Return the [x, y] coordinate for the center point of the cell that contains the specified text.  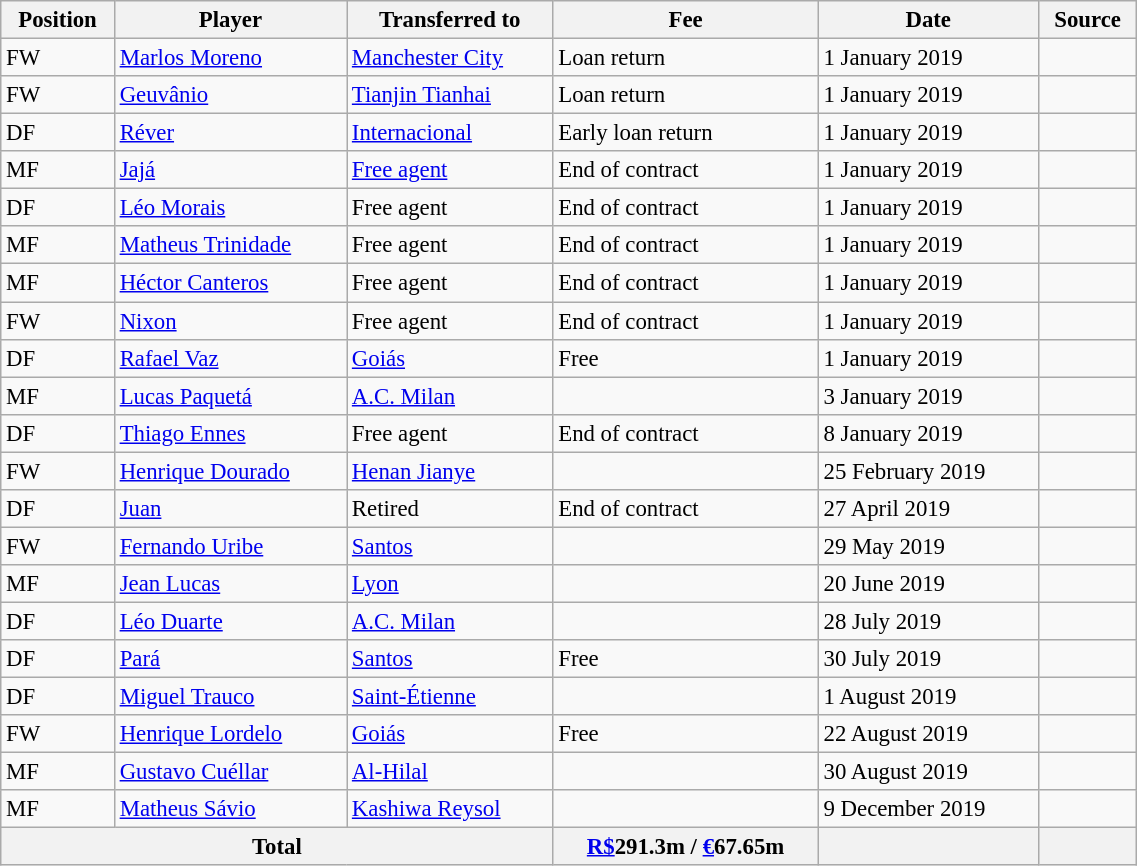
1 August 2019 [928, 697]
20 June 2019 [928, 584]
Juan [230, 509]
Léo Morais [230, 208]
Internacional [450, 133]
Henrique Dourado [230, 471]
Transferred to [450, 20]
Pará [230, 659]
Thiago Ennes [230, 433]
Early loan return [686, 133]
Matheus Trinidade [230, 245]
27 April 2019 [928, 509]
3 January 2019 [928, 396]
29 May 2019 [928, 546]
8 January 2019 [928, 433]
Gustavo Cuéllar [230, 772]
30 August 2019 [928, 772]
Source [1088, 20]
Nixon [230, 321]
Jajá [230, 170]
Matheus Sávio [230, 809]
Fernando Uribe [230, 546]
Tianjin Tianhai [450, 95]
Henrique Lordelo [230, 734]
Rafael Vaz [230, 358]
25 February 2019 [928, 471]
Lucas Paquetá [230, 396]
Léo Duarte [230, 621]
Retired [450, 509]
9 December 2019 [928, 809]
Marlos Moreno [230, 58]
Fee [686, 20]
Al-Hilal [450, 772]
Lyon [450, 584]
Geuvânio [230, 95]
Total [277, 847]
Saint-Étienne [450, 697]
Position [58, 20]
Héctor Canteros [230, 283]
Réver [230, 133]
28 July 2019 [928, 621]
Kashiwa Reysol [450, 809]
Jean Lucas [230, 584]
Manchester City [450, 58]
R$291.3m / €67.65m [686, 847]
30 July 2019 [928, 659]
Miguel Trauco [230, 697]
Player [230, 20]
22 August 2019 [928, 734]
Henan Jianye [450, 471]
Date [928, 20]
